Return the [x, y] coordinate for the center point of the cell that contains the specified text.  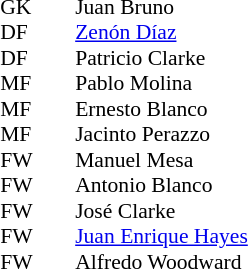
Patricio Clarke [162, 58]
Zenón Díaz [162, 33]
Juan Enrique Hayes [162, 237]
José Clarke [162, 211]
Antonio Blanco [162, 185]
Pablo Molina [162, 83]
Manuel Mesa [162, 160]
Ernesto Blanco [162, 109]
Jacinto Perazzo [162, 135]
